Locate the cell with the specified text and output its [X, Y] center coordinate. 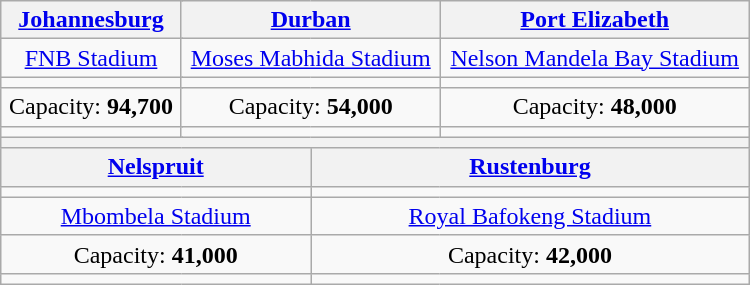
Mbombela Stadium [156, 216]
Nelson Mandela Bay Stadium [594, 58]
Royal Bafokeng Stadium [530, 216]
Capacity: 42,000 [530, 254]
Nelspruit [156, 167]
Capacity: 41,000 [156, 254]
FNB Stadium [91, 58]
Rustenburg [530, 167]
Capacity: 54,000 [310, 107]
Capacity: 94,700 [91, 107]
Durban [310, 20]
Port Elizabeth [594, 20]
Moses Mabhida Stadium [310, 58]
Capacity: 48,000 [594, 107]
Johannesburg [91, 20]
